Identify which cell holds the provided text, then report its (X, Y) central coordinate. 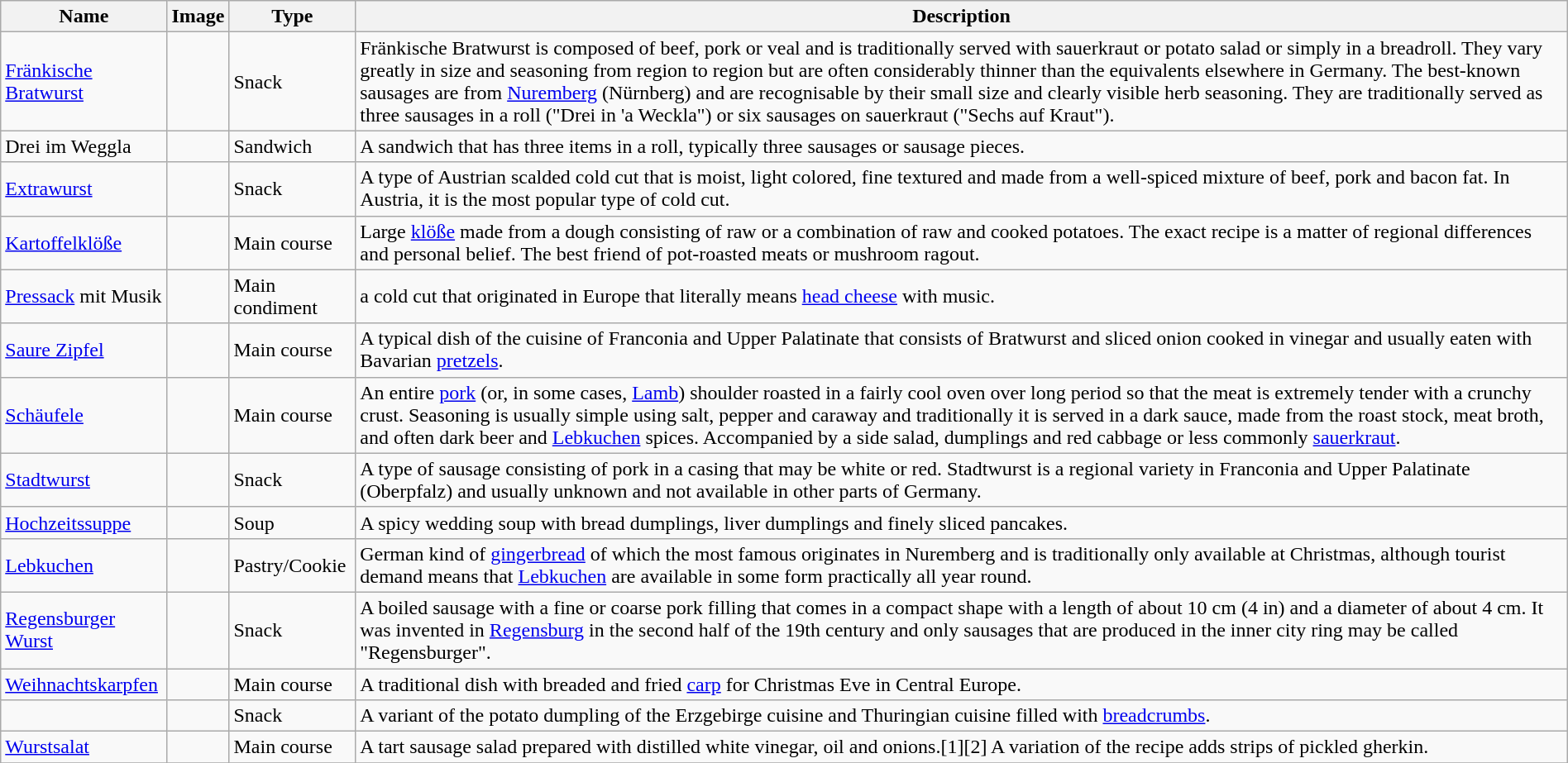
Wurstsalat (84, 747)
Hochzeitssuppe (84, 522)
Regensburger Wurst (84, 630)
Description (962, 17)
Sandwich (293, 146)
A spicy wedding soup with bread dumplings, liver dumplings and finely sliced pancakes. (962, 522)
Kartoffelklöße (84, 243)
Stadtwurst (84, 479)
Drei im Weggla (84, 146)
Pastry/Cookie (293, 565)
Main condiment (293, 296)
A traditional dish with breaded and fried carp for Christmas Eve in Central Europe. (962, 684)
Soup (293, 522)
Saure Zipfel (84, 351)
Lebkuchen (84, 565)
Fränkische Bratwurst (84, 81)
Image (198, 17)
Name (84, 17)
Schäufele (84, 415)
A sandwich that has three items in a roll, typically three sausages or sausage pieces. (962, 146)
a cold cut that originated in Europe that literally means head cheese with music. (962, 296)
A tart sausage salad prepared with distilled white vinegar, oil and onions.[1][2] A variation of the recipe adds strips of pickled gherkin. (962, 747)
Extrawurst (84, 188)
Weihnachtskarpfen (84, 684)
Pressack mit Musik (84, 296)
A variant of the potato dumpling of the Erzgebirge cuisine and Thuringian cuisine filled with breadcrumbs. (962, 716)
Type (293, 17)
